For the text-containing cell, return its midpoint in [X, Y] coordinate format. 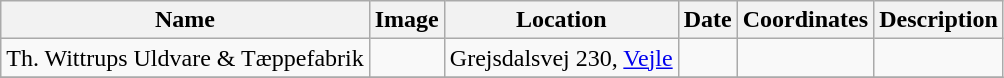
Image [406, 20]
Grejsdalsvej 230, Vejle [561, 58]
Description [939, 20]
Coordinates [805, 20]
Date [708, 20]
Location [561, 20]
Name [185, 20]
Th. Wittrups Uldvare & Tæppefabrik [185, 58]
